Detect which cell encompasses the target text, then output its (x, y) center coordinate. 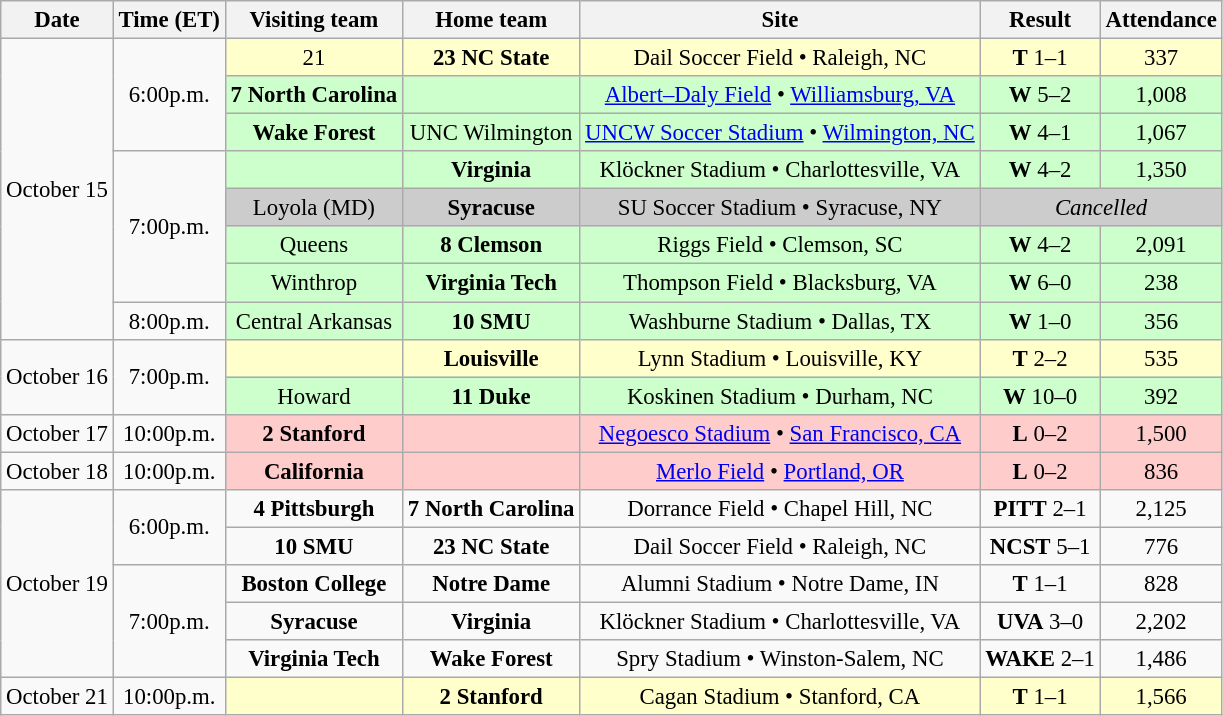
Notre Dame (492, 584)
Site (780, 20)
SU Soccer Stadium • Syracuse, NY (780, 208)
October 15 (57, 190)
1,500 (1161, 433)
Cagan Stadium • Stanford, CA (780, 697)
21 (314, 58)
Attendance (1161, 20)
W 6–0 (1040, 283)
W 4–1 (1040, 133)
October 21 (57, 697)
Riggs Field • Clemson, SC (780, 245)
4 Pittsburgh (314, 509)
UNCW Soccer Stadium • Wilmington, NC (780, 133)
NCST 5–1 (1040, 546)
Howard (314, 396)
2,125 (1161, 509)
356 (1161, 321)
Thompson Field • Blacksburg, VA (780, 283)
Spry Stadium • Winston-Salem, NC (780, 659)
Central Arkansas (314, 321)
Date (57, 20)
W 10–0 (1040, 396)
Alumni Stadium • Notre Dame, IN (780, 584)
PITT 2–1 (1040, 509)
Albert–Daly Field • Williamsburg, VA (780, 95)
Cancelled (1101, 208)
October 16 (57, 376)
836 (1161, 471)
2,091 (1161, 245)
October 17 (57, 433)
UNC Wilmington (492, 133)
Negoesco Stadium • San Francisco, CA (780, 433)
828 (1161, 584)
October 18 (57, 471)
W 1–0 (1040, 321)
238 (1161, 283)
8:00p.m. (169, 321)
1,067 (1161, 133)
W 5–2 (1040, 95)
337 (1161, 58)
1,566 (1161, 697)
535 (1161, 358)
Home team (492, 20)
2,202 (1161, 621)
Result (1040, 20)
1,008 (1161, 95)
776 (1161, 546)
11 Duke (492, 396)
Winthrop (314, 283)
Time (ET) (169, 20)
California (314, 471)
October 19 (57, 584)
Koskinen Stadium • Durham, NC (780, 396)
T 2–2 (1040, 358)
Loyola (MD) (314, 208)
8 Clemson (492, 245)
Washburne Stadium • Dallas, TX (780, 321)
Dorrance Field • Chapel Hill, NC (780, 509)
Boston College (314, 584)
1,350 (1161, 170)
392 (1161, 396)
Queens (314, 245)
WAKE 2–1 (1040, 659)
Merlo Field • Portland, OR (780, 471)
UVA 3–0 (1040, 621)
Visiting team (314, 20)
Louisville (492, 358)
1,486 (1161, 659)
Lynn Stadium • Louisville, KY (780, 358)
